Identify which cell holds the provided text, then report its (x, y) central coordinate. 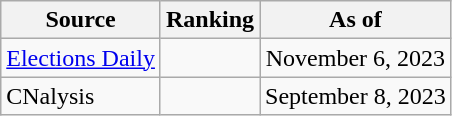
As of (356, 20)
September 8, 2023 (356, 96)
November 6, 2023 (356, 58)
Ranking (210, 20)
Elections Daily (81, 58)
CNalysis (81, 96)
Source (81, 20)
